Pinpoint the cell where the given text exists, returning its (X, Y) midpoint coordinate. 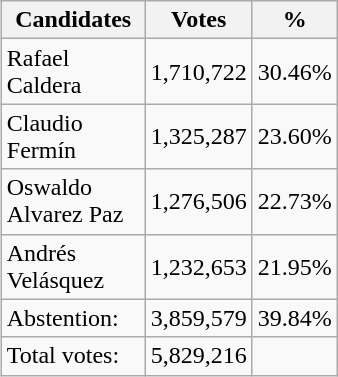
30.46% (294, 72)
Votes (198, 20)
% (294, 20)
1,325,287 (198, 136)
Rafael Caldera (73, 72)
1,710,722 (198, 72)
5,829,216 (198, 356)
22.73% (294, 202)
23.60% (294, 136)
Candidates (73, 20)
Claudio Fermín (73, 136)
Oswaldo Alvarez Paz (73, 202)
1,232,653 (198, 266)
Total votes: (73, 356)
Andrés Velásquez (73, 266)
21.95% (294, 266)
3,859,579 (198, 318)
39.84% (294, 318)
Abstention: (73, 318)
1,276,506 (198, 202)
